Pinpoint the cell where the given text exists, returning its (X, Y) midpoint coordinate. 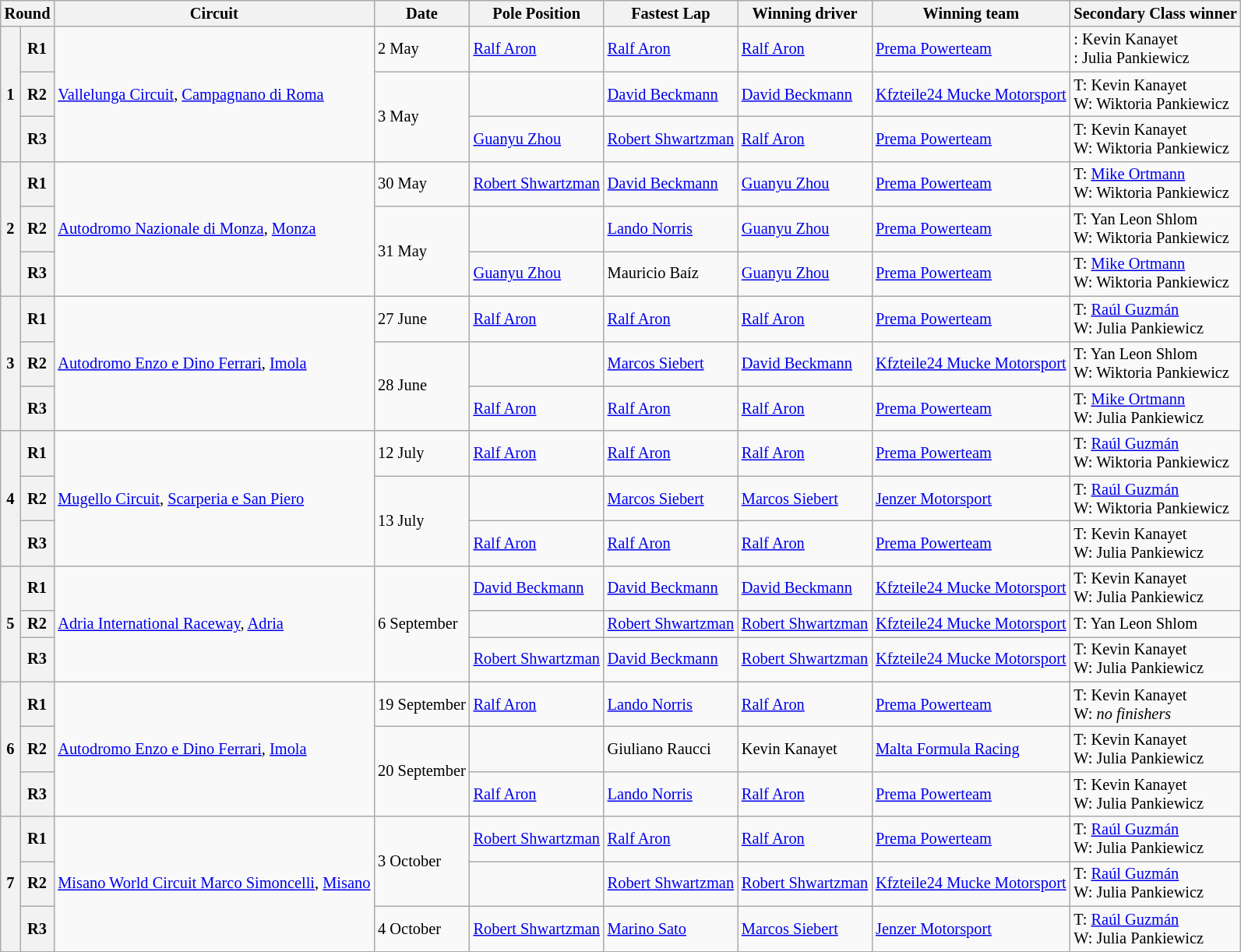
1 (11, 93)
Round (28, 13)
Autodromo Nazionale di Monza, Monza (213, 229)
T: Mike OrtmannW: Julia Pankiewicz (1155, 408)
2 (11, 229)
3 October (421, 862)
Malta Formula Racing (971, 749)
4 October (421, 929)
Misano World Circuit Marco Simoncelli, Misano (213, 883)
Winning team (971, 13)
Winning driver (805, 13)
Pole Position (537, 13)
T: Yan Leon Shlom (1155, 624)
19 September (421, 704)
Circuit (213, 13)
28 June (421, 386)
3 (11, 363)
20 September (421, 771)
5 (11, 623)
12 July (421, 453)
Adria International Raceway, Adria (213, 623)
Mugello Circuit, Scarperia e San Piero (213, 499)
Fastest Lap (671, 13)
Date (421, 13)
7 (11, 883)
2 May (421, 49)
13 July (421, 520)
Vallelunga Circuit, Campagnano di Roma (213, 93)
Secondary Class winner (1155, 13)
Mauricio Baíz (671, 273)
Kevin Kanayet (805, 749)
3 May (421, 117)
6 September (421, 623)
T: Kevin KanayetW: no finishers (1155, 704)
4 (11, 499)
27 June (421, 319)
: Kevin Kanayet: Julia Pankiewicz (1155, 49)
30 May (421, 184)
31 May (421, 251)
6 (11, 749)
Marino Sato (671, 929)
Giuliano Raucci (671, 749)
